Detect which cell encompasses the target text, then output its (X, Y) center coordinate. 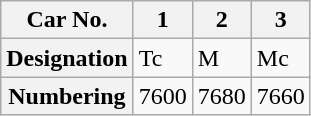
2 (222, 20)
Car No. (67, 20)
M (222, 58)
3 (280, 20)
Numbering (67, 96)
Mc (280, 58)
1 (162, 20)
Tc (162, 58)
7600 (162, 96)
7660 (280, 96)
7680 (222, 96)
Designation (67, 58)
